Capture the cell that displays the provided text and extract its (X, Y) central coordinate. 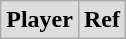
Ref (102, 20)
Player (40, 20)
